Return [X, Y] of the center of cell containing provided text 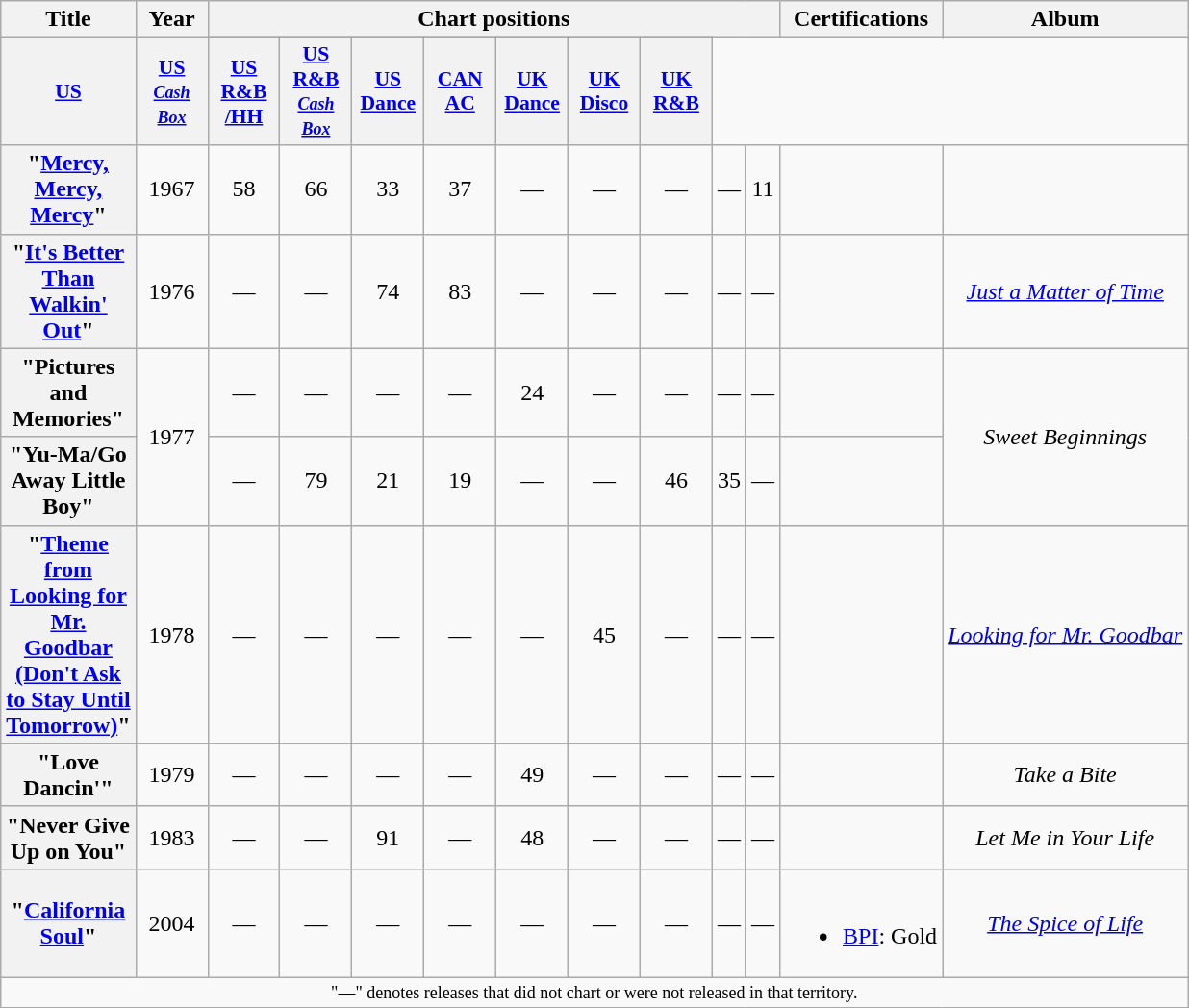
19 [460, 481]
Title [68, 19]
21 [389, 481]
Chart positions [493, 19]
58 [244, 189]
USR&B/HH [244, 91]
49 [533, 775]
US [68, 91]
Take a Bite [1066, 775]
USDance [389, 91]
79 [316, 481]
"Pictures and Memories" [68, 392]
1983 [171, 837]
Just a Matter of Time [1066, 290]
UKDance [533, 91]
33 [389, 189]
Looking for Mr. Goodbar [1066, 635]
35 [729, 481]
46 [675, 481]
"Theme from Looking for Mr. Goodbar(Don't Ask to Stay Until Tomorrow)" [68, 635]
66 [316, 189]
Sweet Beginnings [1066, 437]
2004 [171, 923]
1976 [171, 290]
CANAC [460, 91]
Certifications [862, 19]
91 [389, 837]
11 [762, 189]
"Yu-Ma/Go Away Little Boy" [68, 481]
24 [533, 392]
"—" denotes releases that did not chart or were not released in that territory. [594, 993]
"California Soul" [68, 923]
"Never Give Up on You" [68, 837]
The Spice of Life [1066, 923]
1977 [171, 437]
UKR&B [675, 91]
Album [1066, 19]
BPI: Gold [862, 923]
"Mercy, Mercy, Mercy" [68, 189]
1978 [171, 635]
1967 [171, 189]
UKDisco [604, 91]
Let Me in Your Life [1066, 837]
"It's Better Than Walkin' Out" [68, 290]
83 [460, 290]
Year [171, 19]
48 [533, 837]
45 [604, 635]
"Love Dancin'" [68, 775]
37 [460, 189]
1979 [171, 775]
US CashBox [171, 91]
US R&BCashBox [316, 91]
74 [389, 290]
